Extract the (X, Y) coordinate from the center of the cell holding the provided text.  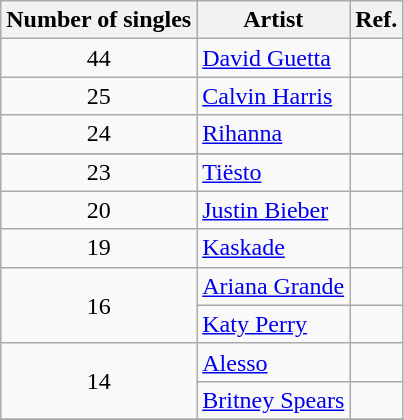
David Guetta (274, 58)
24 (99, 134)
Number of singles (99, 20)
14 (99, 381)
Ref. (376, 20)
Justin Bieber (274, 210)
Artist (274, 20)
Calvin Harris (274, 96)
20 (99, 210)
Ariana Grande (274, 286)
16 (99, 305)
Britney Spears (274, 400)
25 (99, 96)
23 (99, 172)
Kaskade (274, 248)
19 (99, 248)
Tiësto (274, 172)
44 (99, 58)
Katy Perry (274, 324)
Rihanna (274, 134)
Alesso (274, 362)
